Capture the cell that displays the provided text and extract its (x, y) central coordinate. 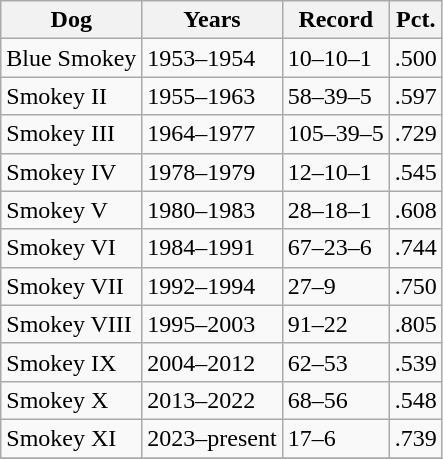
1980–1983 (212, 210)
12–10–1 (336, 172)
68–56 (336, 400)
Smokey V (72, 210)
.729 (416, 134)
Record (336, 20)
Smokey XI (72, 438)
1984–1991 (212, 248)
.500 (416, 58)
1964–1977 (212, 134)
Smokey IV (72, 172)
.597 (416, 96)
1953–1954 (212, 58)
.750 (416, 286)
62–53 (336, 362)
28–18–1 (336, 210)
2023–present (212, 438)
.744 (416, 248)
Smokey IX (72, 362)
17–6 (336, 438)
Smokey II (72, 96)
1978–1979 (212, 172)
Smokey VI (72, 248)
105–39–5 (336, 134)
.805 (416, 324)
.548 (416, 400)
Dog (72, 20)
Pct. (416, 20)
Smokey VIII (72, 324)
2013–2022 (212, 400)
Smokey III (72, 134)
1995–2003 (212, 324)
67–23–6 (336, 248)
.739 (416, 438)
27–9 (336, 286)
1992–1994 (212, 286)
.608 (416, 210)
Smokey VII (72, 286)
.545 (416, 172)
Smokey X (72, 400)
Blue Smokey (72, 58)
2004–2012 (212, 362)
1955–1963 (212, 96)
91–22 (336, 324)
.539 (416, 362)
58–39–5 (336, 96)
10–10–1 (336, 58)
Years (212, 20)
